Extract the [x, y] coordinate from the center of the cell holding the provided text.  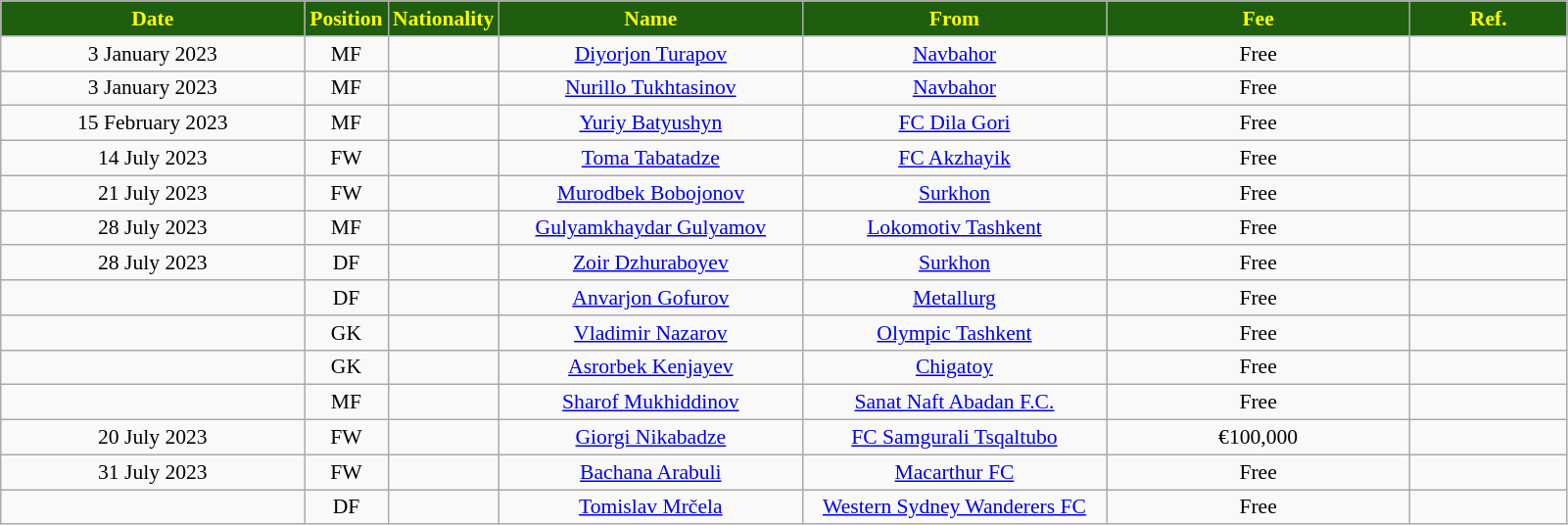
Lokomotiv Tashkent [954, 228]
Gulyamkhaydar Gulyamov [650, 228]
Macarthur FC [954, 472]
Nationality [443, 19]
Diyorjon Turapov [650, 54]
Sharof Mukhiddinov [650, 403]
Yuriy Batyushyn [650, 123]
From [954, 19]
Toma Tabatadze [650, 159]
Vladimir Nazarov [650, 333]
Giorgi Nikabadze [650, 438]
FC Akzhayik [954, 159]
€100,000 [1259, 438]
Date [153, 19]
Bachana Arabuli [650, 472]
Asrorbek Kenjayev [650, 367]
Chigatoy [954, 367]
20 July 2023 [153, 438]
Murodbek Bobojonov [650, 193]
Position [347, 19]
31 July 2023 [153, 472]
Olympic Tashkent [954, 333]
14 July 2023 [153, 159]
Ref. [1489, 19]
Anvarjon Gofurov [650, 298]
Sanat Naft Abadan F.C. [954, 403]
Metallurg [954, 298]
Name [650, 19]
Zoir Dzhuraboyev [650, 263]
Fee [1259, 19]
15 February 2023 [153, 123]
FC Samgurali Tsqaltubo [954, 438]
Nurillo Tukhtasinov [650, 88]
FC Dila Gori [954, 123]
Western Sydney Wanderers FC [954, 507]
21 July 2023 [153, 193]
Tomislav Mrčela [650, 507]
